Extract the [x, y] coordinate from the center of the cell holding the provided text.  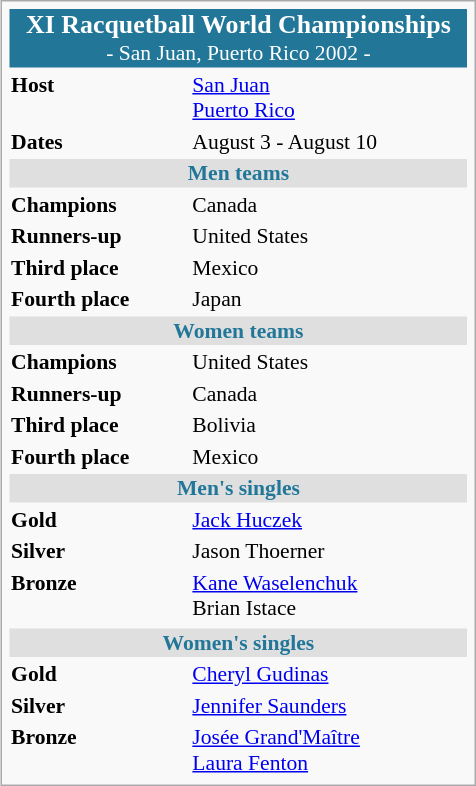
Jason Thoerner [329, 551]
Japan [329, 299]
XI Racquetball World Championships- San Juan, Puerto Rico 2002 - [239, 38]
Women teams [239, 330]
Bolivia [329, 425]
Jennifer Saunders [329, 705]
Women's singles [239, 642]
Cheryl Gudinas [329, 674]
Dates [99, 141]
Men teams [239, 173]
Josée Grand'Maître Laura Fenton [329, 750]
Host [99, 97]
August 3 - August 10 [329, 141]
Jack Huczek [329, 519]
Kane Waselenchuk Brian Istace [329, 595]
Men's singles [239, 488]
San Juan Puerto Rico [329, 97]
